Capture the cell that displays the provided text and extract its [X, Y] central coordinate. 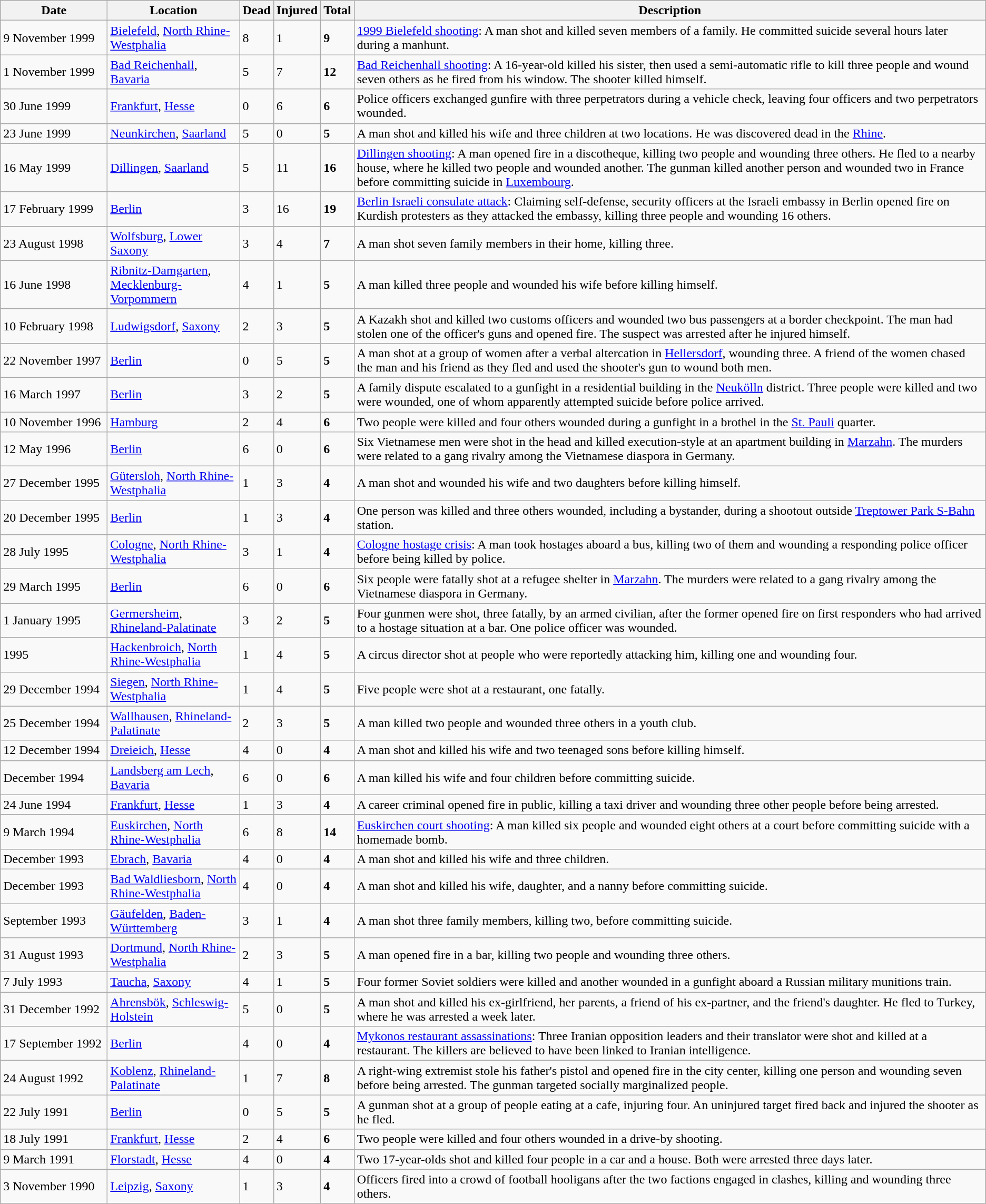
Dreieich, Hesse [174, 750]
A man killed two people and wounded three others in a youth club. [670, 723]
16 May 1999 [54, 168]
Police officers exchanged gunfire with three perpetrators during a vehicle check, leaving four officers and two perpetrators wounded. [670, 106]
A man shot and killed his wife, daughter, and a nanny before committing suicide. [670, 886]
18 July 1991 [54, 1139]
Description [670, 11]
One person was killed and three others wounded, including a bystander, during a shootout outside Treptower Park S-Bahn station. [670, 517]
24 August 1992 [54, 1078]
Wolfsburg, Lower Saxony [174, 243]
September 1993 [54, 920]
31 December 1992 [54, 1010]
Date [54, 11]
A man shot and killed his wife and three children. [670, 859]
Florstadt, Hesse [174, 1159]
A man killed three people and wounded his wife before killing himself. [670, 285]
Location [174, 11]
31 August 1993 [54, 955]
Euskirchen court shooting: A man killed six people and wounded eight others at a court before committing suicide with a homemade bomb. [670, 831]
20 December 1995 [54, 517]
Taucha, Saxony [174, 982]
A career criminal opened fire in public, killing a taxi driver and wounding three other people before being arrested. [670, 805]
A man shot and killed his wife and two teenaged sons before killing himself. [670, 750]
Cologne, North Rhine-Westphalia [174, 552]
A man shot three family members, killing two, before committing suicide. [670, 920]
Cologne hostage crisis: A man took hostages aboard a bus, killing two of them and wounding a responding police officer before being killed by police. [670, 552]
3 November 1990 [54, 1187]
Hamburg [174, 422]
1999 Bielefeld shooting: A man shot and killed seven members of a family. He committed suicide several hours later during a manhunt. [670, 38]
A circus director shot at people who were reportedly attacking him, killing one and wounding four. [670, 654]
Injured [297, 11]
Dortmund, North Rhine-Westphalia [174, 955]
A man shot and wounded his wife and two daughters before killing himself. [670, 484]
Neunkirchen, Saarland [174, 133]
Leipzig, Saxony [174, 1187]
Two people were killed and four others wounded during a gunfight in a brothel in the St. Pauli quarter. [670, 422]
Gäufelden, Baden-Württemberg [174, 920]
16 March 1997 [54, 394]
24 June 1994 [54, 805]
Two 17-year-olds shot and killed four people in a car and a house. Both were arrested three days later. [670, 1159]
23 June 1999 [54, 133]
Two people were killed and four others wounded in a drive-by shooting. [670, 1139]
A gunman shot at a group of people eating at a cafe, injuring four. An uninjured target fired back and injured the shooter as he fled. [670, 1112]
Dillingen, Saarland [174, 168]
9 November 1999 [54, 38]
1995 [54, 654]
25 December 1994 [54, 723]
19 [338, 209]
1 January 1995 [54, 621]
30 June 1999 [54, 106]
10 February 1998 [54, 326]
14 [338, 831]
Landsberg am Lech, Bavaria [174, 778]
Hackenbroich, North Rhine-Westphalia [174, 654]
9 March 1994 [54, 831]
Bielefeld, North Rhine-Westphalia [174, 38]
Siegen, North Rhine-Westphalia [174, 689]
Bad Reichenhall, Bavaria [174, 72]
Officers fired into a crowd of football hooligans after the two factions engaged in clashes, killing and wounding three others. [670, 1187]
Gütersloh, North Rhine-Westphalia [174, 484]
10 November 1996 [54, 422]
Four former Soviet soldiers were killed and another wounded in a gunfight aboard a Russian military munitions train. [670, 982]
Dead [257, 11]
29 March 1995 [54, 586]
1 November 1999 [54, 72]
A man opened fire in a bar, killing two people and wounding three others. [670, 955]
A man killed his wife and four children before committing suicide. [670, 778]
12 December 1994 [54, 750]
9 March 1991 [54, 1159]
16 June 1998 [54, 285]
December 1994 [54, 778]
Bad Waldliesborn, North Rhine-Westphalia [174, 886]
28 July 1995 [54, 552]
A man shot seven family members in their home, killing three. [670, 243]
29 December 1994 [54, 689]
Germersheim, Rhineland-Palatinate [174, 621]
12 [338, 72]
Ribnitz-Damgarten, Mecklenburg-Vorpommern [174, 285]
17 September 1992 [54, 1043]
Wallhausen, Rhineland-Palatinate [174, 723]
Ebrach, Bavaria [174, 859]
Total [338, 11]
12 May 1996 [54, 449]
Koblenz, Rhineland-Palatinate [174, 1078]
22 July 1991 [54, 1112]
22 November 1997 [54, 360]
A man shot and killed his wife and three children at two locations. He was discovered dead in the Rhine. [670, 133]
27 December 1995 [54, 484]
7 July 1993 [54, 982]
Six people were fatally shot at a refugee shelter in Marzahn. The murders were related to a gang rivalry among the Vietnamese diaspora in Germany. [670, 586]
Ahrensbök, Schleswig-Holstein [174, 1010]
Ludwigsdorf, Saxony [174, 326]
Euskirchen, North Rhine-Westphalia [174, 831]
11 [297, 168]
23 August 1998 [54, 243]
17 February 1999 [54, 209]
Five people were shot at a restaurant, one fatally. [670, 689]
9 [338, 38]
